Scan for the cell matching the given text and deliver its [x, y] coordinate at center. 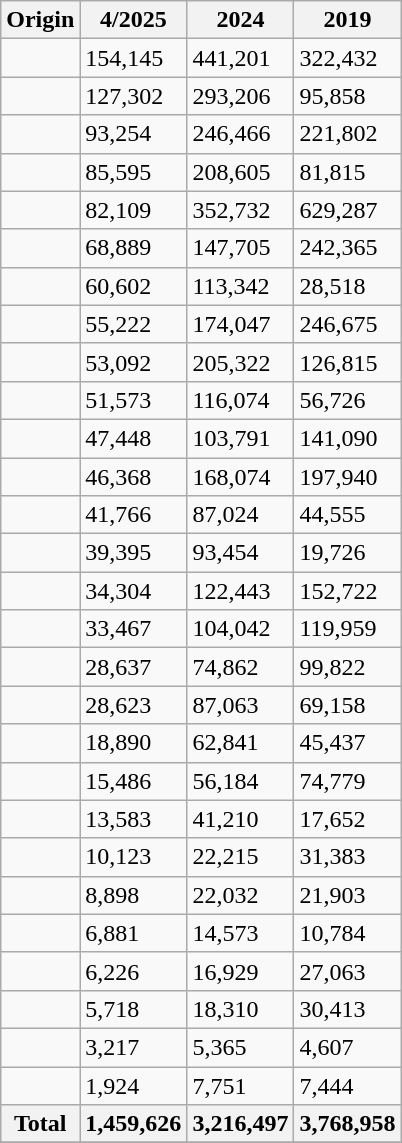
6,226 [134, 971]
1,924 [134, 1085]
28,623 [134, 705]
168,074 [240, 477]
Origin [40, 20]
22,215 [240, 857]
8,898 [134, 895]
4/2025 [134, 20]
104,042 [240, 629]
93,254 [134, 134]
4,607 [348, 1047]
28,637 [134, 667]
16,929 [240, 971]
14,573 [240, 933]
441,201 [240, 58]
126,815 [348, 362]
56,184 [240, 781]
60,602 [134, 286]
21,903 [348, 895]
103,791 [240, 438]
41,210 [240, 819]
22,032 [240, 895]
56,726 [348, 400]
81,815 [348, 172]
62,841 [240, 743]
53,092 [134, 362]
27,063 [348, 971]
322,432 [348, 58]
74,779 [348, 781]
10,123 [134, 857]
74,862 [240, 667]
629,287 [348, 210]
45,437 [348, 743]
31,383 [348, 857]
99,822 [348, 667]
15,486 [134, 781]
6,881 [134, 933]
33,467 [134, 629]
41,766 [134, 515]
3,216,497 [240, 1124]
87,024 [240, 515]
113,342 [240, 286]
18,310 [240, 1009]
5,718 [134, 1009]
127,302 [134, 96]
13,583 [134, 819]
246,675 [348, 324]
293,206 [240, 96]
2024 [240, 20]
69,158 [348, 705]
46,368 [134, 477]
3,217 [134, 1047]
147,705 [240, 248]
116,074 [240, 400]
205,322 [240, 362]
208,605 [240, 172]
7,444 [348, 1085]
34,304 [134, 591]
5,365 [240, 1047]
10,784 [348, 933]
17,652 [348, 819]
82,109 [134, 210]
221,802 [348, 134]
197,940 [348, 477]
85,595 [134, 172]
19,726 [348, 553]
246,466 [240, 134]
7,751 [240, 1085]
93,454 [240, 553]
141,090 [348, 438]
1,459,626 [134, 1124]
18,890 [134, 743]
119,959 [348, 629]
2019 [348, 20]
30,413 [348, 1009]
152,722 [348, 591]
242,365 [348, 248]
95,858 [348, 96]
44,555 [348, 515]
154,145 [134, 58]
122,443 [240, 591]
28,518 [348, 286]
39,395 [134, 553]
174,047 [240, 324]
68,889 [134, 248]
55,222 [134, 324]
51,573 [134, 400]
3,768,958 [348, 1124]
87,063 [240, 705]
Total [40, 1124]
47,448 [134, 438]
352,732 [240, 210]
